Determine the (x, y) coordinate at the center of the cell enclosing the given text.  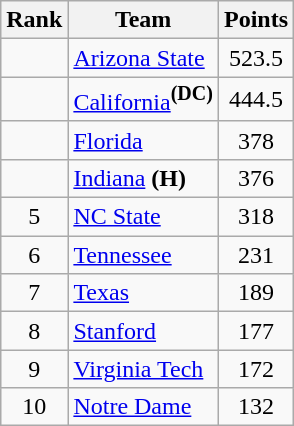
Tennessee (144, 255)
Indiana (H) (144, 178)
172 (256, 369)
189 (256, 293)
10 (34, 407)
132 (256, 407)
9 (34, 369)
177 (256, 331)
376 (256, 178)
6 (34, 255)
Points (256, 20)
Virginia Tech (144, 369)
California(DC) (144, 100)
8 (34, 331)
Rank (34, 20)
318 (256, 217)
378 (256, 140)
NC State (144, 217)
Team (144, 20)
Florida (144, 140)
7 (34, 293)
Notre Dame (144, 407)
444.5 (256, 100)
231 (256, 255)
523.5 (256, 58)
Texas (144, 293)
Arizona State (144, 58)
Stanford (144, 331)
5 (34, 217)
